Return the (x, y) coordinate for the center point of the cell that contains the specified text.  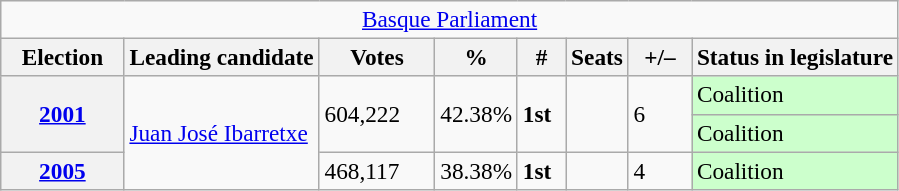
# (541, 57)
2005 (62, 170)
Votes (377, 57)
Basque Parliament (450, 19)
4 (660, 170)
Juan José Ibarretxe (222, 132)
Seats (598, 57)
42.38% (476, 114)
6 (660, 114)
604,222 (377, 114)
2001 (62, 114)
Election (62, 57)
38.38% (476, 170)
Status in legislature (796, 57)
468,117 (377, 170)
Leading candidate (222, 57)
% (476, 57)
+/– (660, 57)
